Find where the given text appears and provide that cell's center as [X, Y] coordinate. 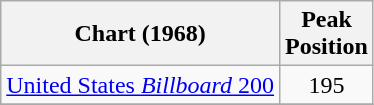
195 [327, 85]
United States Billboard 200 [140, 85]
Chart (1968) [140, 34]
PeakPosition [327, 34]
